Identify which cell holds the provided text, then report its [X, Y] central coordinate. 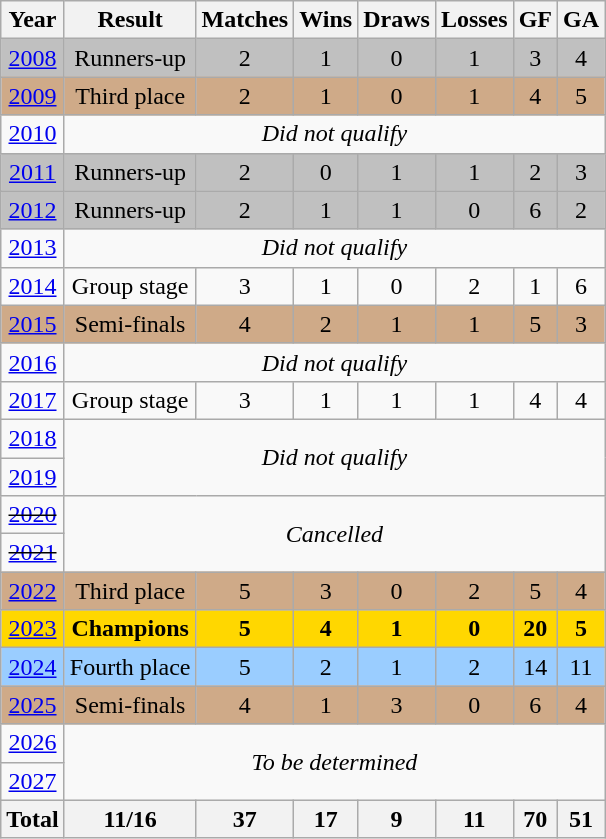
11/16 [130, 819]
2018 [33, 438]
2008 [33, 58]
Wins [326, 20]
51 [582, 819]
Draws [397, 20]
Champions [130, 629]
2014 [33, 286]
GF [535, 20]
9 [397, 819]
17 [326, 819]
2009 [33, 96]
2015 [33, 324]
GA [582, 20]
Cancelled [334, 534]
Fourth place [130, 667]
2025 [33, 705]
2023 [33, 629]
2012 [33, 210]
2027 [33, 781]
Result [130, 20]
To be determined [334, 762]
2022 [33, 591]
2020 [33, 515]
2010 [33, 134]
2024 [33, 667]
2019 [33, 477]
70 [535, 819]
20 [535, 629]
37 [245, 819]
2016 [33, 362]
14 [535, 667]
Matches [245, 20]
2013 [33, 248]
2017 [33, 400]
Losses [474, 20]
2021 [33, 553]
Total [33, 819]
2026 [33, 743]
2011 [33, 172]
Year [33, 20]
